Find where the given text appears and provide that cell's center as [x, y] coordinate. 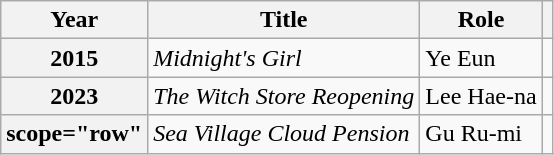
Ye Eun [481, 58]
Lee Hae-na [481, 96]
Role [481, 20]
The Witch Store Reopening [284, 96]
Sea Village Cloud Pension [284, 134]
2015 [74, 58]
Gu Ru-mi [481, 134]
Year [74, 20]
2023 [74, 96]
Title [284, 20]
scope="row" [74, 134]
Midnight's Girl [284, 58]
